Locate the cell with the specified text and output its [X, Y] center coordinate. 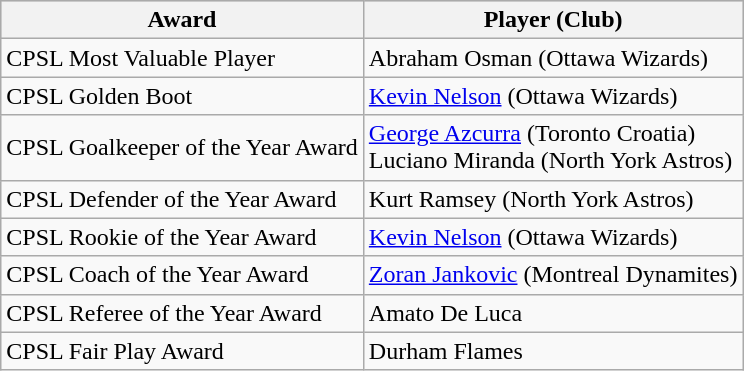
Award [182, 20]
CPSL Goalkeeper of the Year Award [182, 148]
CPSL Golden Boot [182, 96]
CPSL Most Valuable Player [182, 58]
CPSL Coach of the Year Award [182, 275]
CPSL Fair Play Award [182, 351]
CPSL Defender of the Year Award [182, 199]
Zoran Jankovic (Montreal Dynamites) [553, 275]
CPSL Referee of the Year Award [182, 313]
Abraham Osman (Ottawa Wizards) [553, 58]
Durham Flames [553, 351]
Kurt Ramsey (North York Astros) [553, 199]
George Azcurra (Toronto Croatia) Luciano Miranda (North York Astros) [553, 148]
Amato De Luca [553, 313]
CPSL Rookie of the Year Award [182, 237]
Player (Club) [553, 20]
